Locate the cell with the specified text and output its [X, Y] center coordinate. 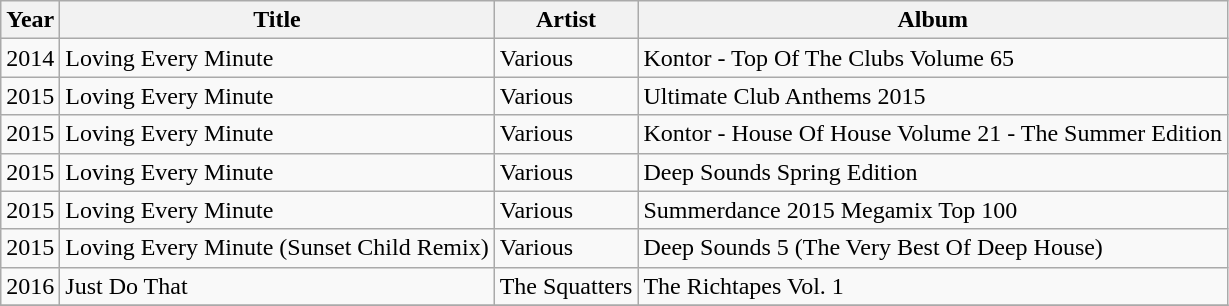
The Richtapes Vol. 1 [933, 286]
Year [30, 20]
Kontor - Top Of The Clubs Volume 65 [933, 58]
Title [277, 20]
Album [933, 20]
2014 [30, 58]
Just Do That [277, 286]
The Squatters [566, 286]
Artist [566, 20]
Summerdance 2015 Megamix Top 100 [933, 210]
Ultimate Club Anthems 2015 [933, 96]
Deep Sounds 5 (The Very Best Of Deep House) [933, 248]
Kontor - House Of House Volume 21 - The Summer Edition [933, 134]
2016 [30, 286]
Loving Every Minute (Sunset Child Remix) [277, 248]
Deep Sounds Spring Edition [933, 172]
